Provide the (X, Y) coordinate of the cell's center where the given text is located.  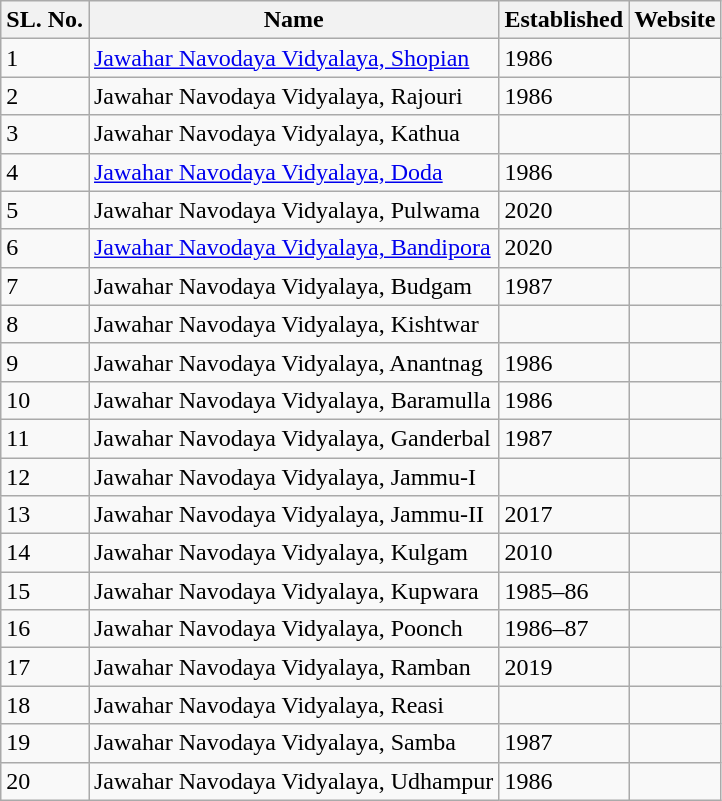
20 (45, 781)
19 (45, 743)
Jawahar Navodaya Vidyalaya, Kathua (293, 134)
Jawahar Navodaya Vidyalaya, Baramulla (293, 400)
2019 (564, 667)
5 (45, 210)
1985–86 (564, 591)
2010 (564, 553)
2017 (564, 515)
Jawahar Navodaya Vidyalaya, Rajouri (293, 96)
Jawahar Navodaya Vidyalaya, Budgam (293, 286)
3 (45, 134)
Jawahar Navodaya Vidyalaya, Ganderbal (293, 438)
15 (45, 591)
Jawahar Navodaya Vidyalaya, Shopian (293, 58)
Jawahar Navodaya Vidyalaya, Pulwama (293, 210)
Established (564, 20)
16 (45, 629)
1986–87 (564, 629)
Jawahar Navodaya Vidyalaya, Jammu-I (293, 477)
6 (45, 248)
9 (45, 362)
Jawahar Navodaya Vidyalaya, Anantnag (293, 362)
2 (45, 96)
Jawahar Navodaya Vidyalaya, Doda (293, 172)
Jawahar Navodaya Vidyalaya, Kulgam (293, 553)
1 (45, 58)
SL. No. (45, 20)
Jawahar Navodaya Vidyalaya, Samba (293, 743)
Jawahar Navodaya Vidyalaya, Kishtwar (293, 324)
7 (45, 286)
10 (45, 400)
Jawahar Navodaya Vidyalaya, Kupwara (293, 591)
12 (45, 477)
Jawahar Navodaya Vidyalaya, Reasi (293, 705)
4 (45, 172)
Jawahar Navodaya Vidyalaya, Poonch (293, 629)
18 (45, 705)
Jawahar Navodaya Vidyalaya, Jammu-II (293, 515)
13 (45, 515)
11 (45, 438)
Website (675, 20)
17 (45, 667)
14 (45, 553)
Jawahar Navodaya Vidyalaya, Ramban (293, 667)
Jawahar Navodaya Vidyalaya, Udhampur (293, 781)
8 (45, 324)
Jawahar Navodaya Vidyalaya, Bandipora (293, 248)
Name (293, 20)
